Extract the (x, y) coordinate from the center of the cell holding the provided text.  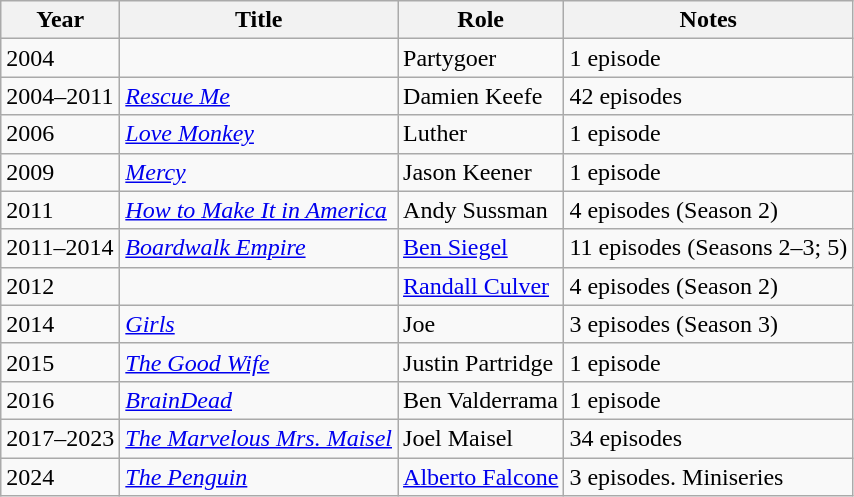
34 episodes (708, 438)
2015 (60, 362)
42 episodes (708, 96)
2004 (60, 58)
2011 (60, 210)
Joe (481, 324)
Role (481, 20)
The Marvelous Mrs. Maisel (259, 438)
Love Monkey (259, 134)
Ben Valderrama (481, 400)
2014 (60, 324)
2006 (60, 134)
11 episodes (Seasons 2–3; 5) (708, 248)
How to Make It in America (259, 210)
Notes (708, 20)
BrainDead (259, 400)
The Penguin (259, 477)
3 episodes. Miniseries (708, 477)
The Good Wife (259, 362)
Mercy (259, 172)
Luther (481, 134)
Year (60, 20)
2012 (60, 286)
Title (259, 20)
Rescue Me (259, 96)
Boardwalk Empire (259, 248)
Justin Partridge (481, 362)
Joel Maisel (481, 438)
2024 (60, 477)
2017–2023 (60, 438)
Ben Siegel (481, 248)
Randall Culver (481, 286)
Andy Sussman (481, 210)
2011–2014 (60, 248)
Damien Keefe (481, 96)
Partygoer (481, 58)
Jason Keener (481, 172)
2009 (60, 172)
Girls (259, 324)
3 episodes (Season 3) (708, 324)
2004–2011 (60, 96)
2016 (60, 400)
Alberto Falcone (481, 477)
